Extract the [X, Y] coordinate from the center of the cell holding the provided text.  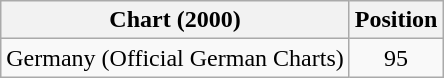
Chart (2000) [175, 20]
Position [396, 20]
95 [396, 58]
Germany (Official German Charts) [175, 58]
